For the text-containing cell, return its midpoint in [x, y] coordinate format. 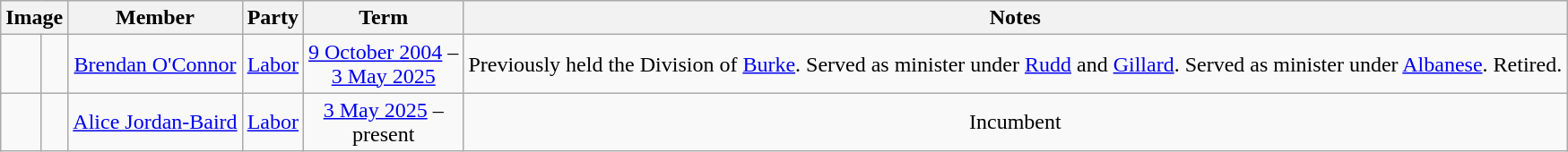
3 May 2025 – present [384, 122]
Brendan O'Connor [155, 64]
Alice Jordan-Baird [155, 122]
Term [384, 18]
Party [273, 18]
9 October 2004 –3 May 2025 [384, 64]
Image [34, 18]
Notes [1015, 18]
Previously held the Division of Burke. Served as minister under Rudd and Gillard. Served as minister under Albanese. Retired. [1015, 64]
Incumbent [1015, 122]
Member [155, 18]
